From the cell containing the given text, extract its center point as (X, Y) coordinate. 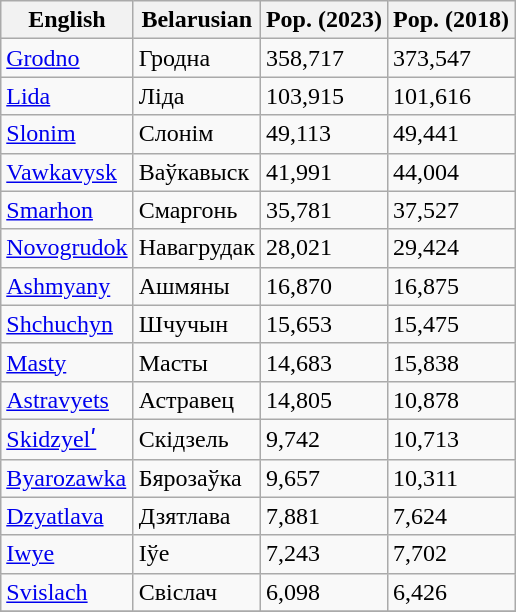
Byarozawka (67, 478)
44,004 (450, 172)
Масты (196, 362)
Grodno (67, 58)
Дзятлава (196, 516)
103,915 (324, 96)
15,653 (324, 324)
101,616 (450, 96)
Vawkavysk (67, 172)
Астравец (196, 400)
15,475 (450, 324)
Svislach (67, 592)
14,805 (324, 400)
Іўе (196, 554)
10,878 (450, 400)
10,311 (450, 478)
Бярозаўка (196, 478)
37,527 (450, 210)
14,683 (324, 362)
7,702 (450, 554)
16,870 (324, 286)
49,441 (450, 134)
Свiслач (196, 592)
9,657 (324, 478)
Slonim (67, 134)
35,781 (324, 210)
15,838 (450, 362)
Гродна (196, 58)
Masty (67, 362)
Astravyets (67, 400)
49,113 (324, 134)
Скідзель (196, 439)
9,742 (324, 439)
Смаргонь (196, 210)
10,713 (450, 439)
Skidzyelʹ (67, 439)
7,881 (324, 516)
6,098 (324, 592)
Shchuchyn (67, 324)
358,717 (324, 58)
Iwye (67, 554)
Novogrudok (67, 248)
29,424 (450, 248)
Ліда (196, 96)
7,243 (324, 554)
English (67, 20)
Шчучын (196, 324)
Smarhon (67, 210)
7,624 (450, 516)
Lida (67, 96)
373,547 (450, 58)
Ашмяны (196, 286)
Dzyatlava (67, 516)
Pop. (2023) (324, 20)
6,426 (450, 592)
16,875 (450, 286)
Ashmyany (67, 286)
Pop. (2018) (450, 20)
Ваўкавыск (196, 172)
41,991 (324, 172)
Навагрудак (196, 248)
Belarusian (196, 20)
Слонім (196, 134)
28,021 (324, 248)
